Pinpoint the cell where the given text exists, returning its (x, y) midpoint coordinate. 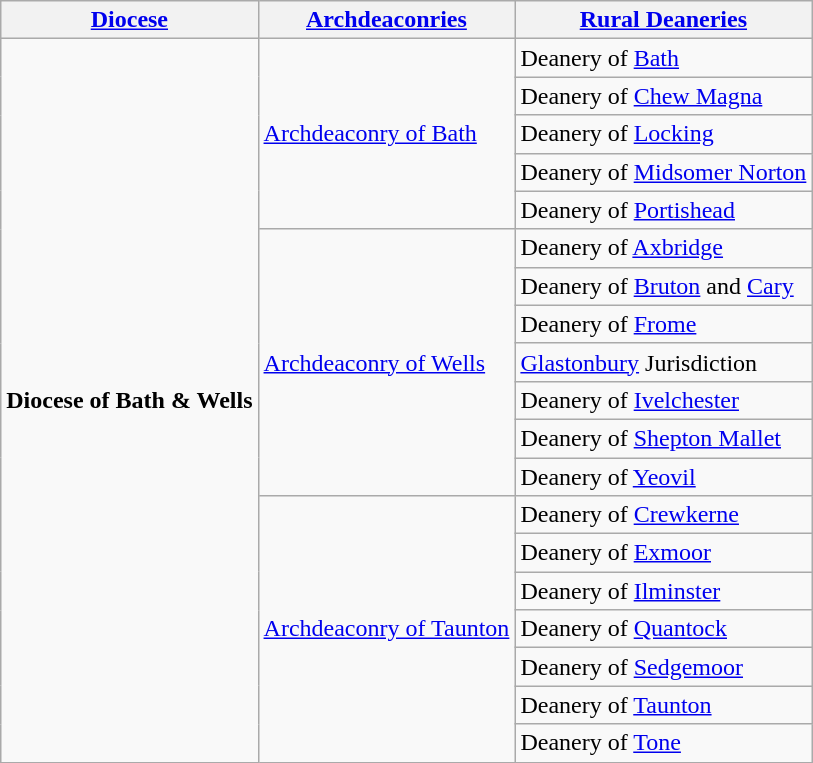
Deanery of Exmoor (664, 553)
Deanery of Axbridge (664, 248)
Deanery of Sedgemoor (664, 667)
Archdeaconries (386, 20)
Deanery of Ivelchester (664, 400)
Glastonbury Jurisdiction (664, 362)
Deanery of Tone (664, 743)
Deanery of Midsomer Norton (664, 172)
Deanery of Portishead (664, 210)
Diocese (130, 20)
Archdeaconry of Wells (386, 362)
Rural Deaneries (664, 20)
Deanery of Yeovil (664, 477)
Deanery of Crewkerne (664, 515)
Deanery of Quantock (664, 629)
Deanery of Ilminster (664, 591)
Diocese of Bath & Wells (130, 400)
Deanery of Frome (664, 324)
Archdeaconry of Bath (386, 134)
Deanery of Taunton (664, 705)
Deanery of Bath (664, 58)
Deanery of Chew Magna (664, 96)
Archdeaconry of Taunton (386, 629)
Deanery of Locking (664, 134)
Deanery of Bruton and Cary (664, 286)
Deanery of Shepton Mallet (664, 438)
